Detect which cell encompasses the target text, then output its (x, y) center coordinate. 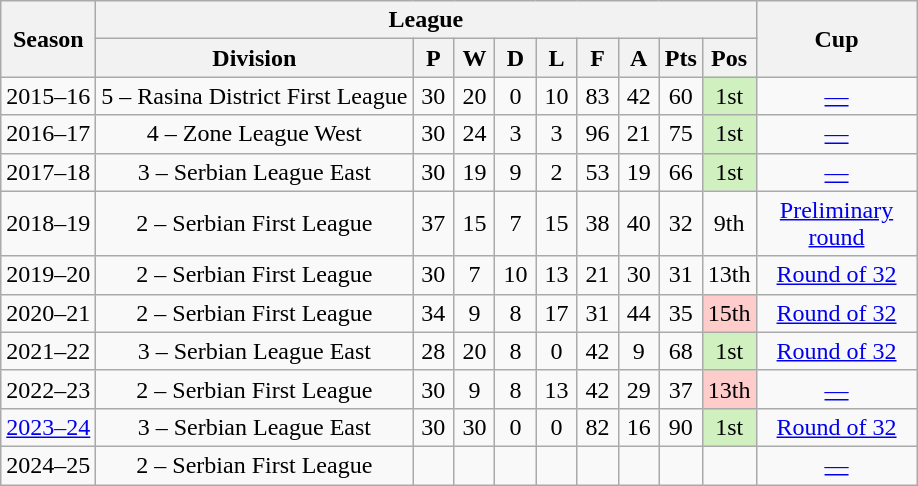
5 – Rasina District First League (254, 96)
29 (638, 389)
28 (434, 351)
L (556, 58)
A (638, 58)
15th (729, 313)
96 (598, 134)
16 (638, 427)
Pos (729, 58)
2018–19 (48, 224)
Cup (836, 39)
2019–20 (48, 275)
2024–25 (48, 465)
2023–24 (48, 427)
2022–23 (48, 389)
32 (680, 224)
D (516, 58)
90 (680, 427)
2 (556, 172)
17 (556, 313)
24 (474, 134)
2021–22 (48, 351)
2016–17 (48, 134)
68 (680, 351)
League (426, 20)
F (598, 58)
P (434, 58)
75 (680, 134)
34 (434, 313)
2015–16 (48, 96)
66 (680, 172)
Season (48, 39)
40 (638, 224)
44 (638, 313)
Preliminary round (836, 224)
38 (598, 224)
Division (254, 58)
2017–18 (48, 172)
35 (680, 313)
9th (729, 224)
53 (598, 172)
Pts (680, 58)
4 – Zone League West (254, 134)
W (474, 58)
60 (680, 96)
82 (598, 427)
83 (598, 96)
2020–21 (48, 313)
